For the text-containing cell, return its midpoint in [x, y] coordinate format. 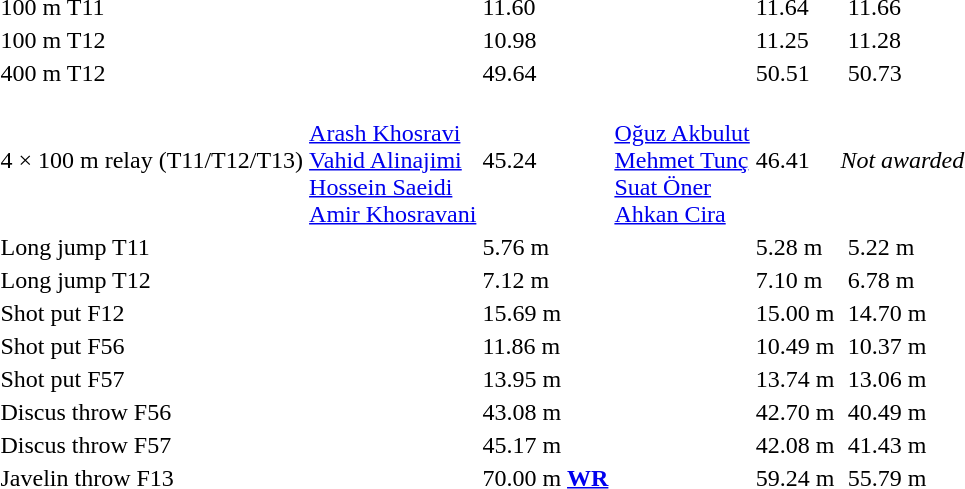
13.95 m [546, 379]
50.73 [906, 73]
15.69 m [546, 313]
50.51 [795, 73]
13.74 m [795, 379]
5.22 m [906, 247]
46.41 [795, 160]
43.08 m [546, 412]
49.64 [546, 73]
5.28 m [795, 247]
15.00 m [795, 313]
6.78 m [906, 280]
Oğuz AkbulutMehmet TunçSuat ÖnerAhkan Cira [682, 160]
10.37 m [906, 346]
11.25 [795, 40]
13.06 m [906, 379]
5.76 m [546, 247]
10.49 m [795, 346]
45.17 m [546, 445]
11.86 m [546, 346]
Arash KhosraviVahid AlinajimiHossein SaeidiAmir Khosravani [393, 160]
42.70 m [795, 412]
10.98 [546, 40]
45.24 [546, 160]
14.70 m [906, 313]
40.49 m [906, 412]
7.10 m [795, 280]
42.08 m [795, 445]
7.12 m [546, 280]
11.28 [906, 40]
41.43 m [906, 445]
